From the cell containing the given text, extract its center point as [X, Y] coordinate. 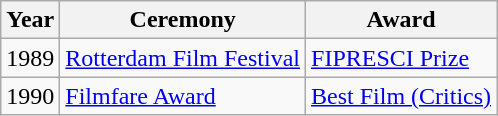
Award [402, 20]
1990 [30, 96]
Year [30, 20]
Rotterdam Film Festival [183, 58]
Filmfare Award [183, 96]
Best Film (Critics) [402, 96]
Ceremony [183, 20]
FIPRESCI Prize [402, 58]
1989 [30, 58]
